Find where the given text appears and provide that cell's center as [x, y] coordinate. 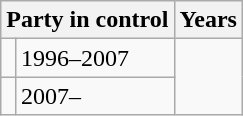
Party in control [88, 20]
Years [208, 20]
2007– [94, 96]
1996–2007 [94, 58]
